Provide the (x, y) coordinate of the cell's center where the given text is located.  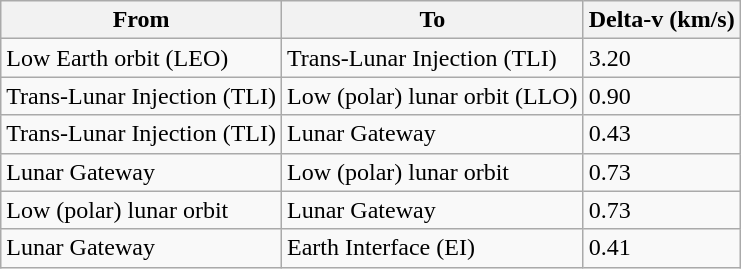
From (142, 20)
To (433, 20)
Delta-v (km/s) (662, 20)
Low (polar) lunar orbit (LLO) (433, 96)
Earth Interface (EI) (433, 248)
0.41 (662, 248)
0.90 (662, 96)
3.20 (662, 58)
Low Earth orbit (LEO) (142, 58)
0.43 (662, 134)
